Pinpoint the cell where the given text exists, returning its (X, Y) midpoint coordinate. 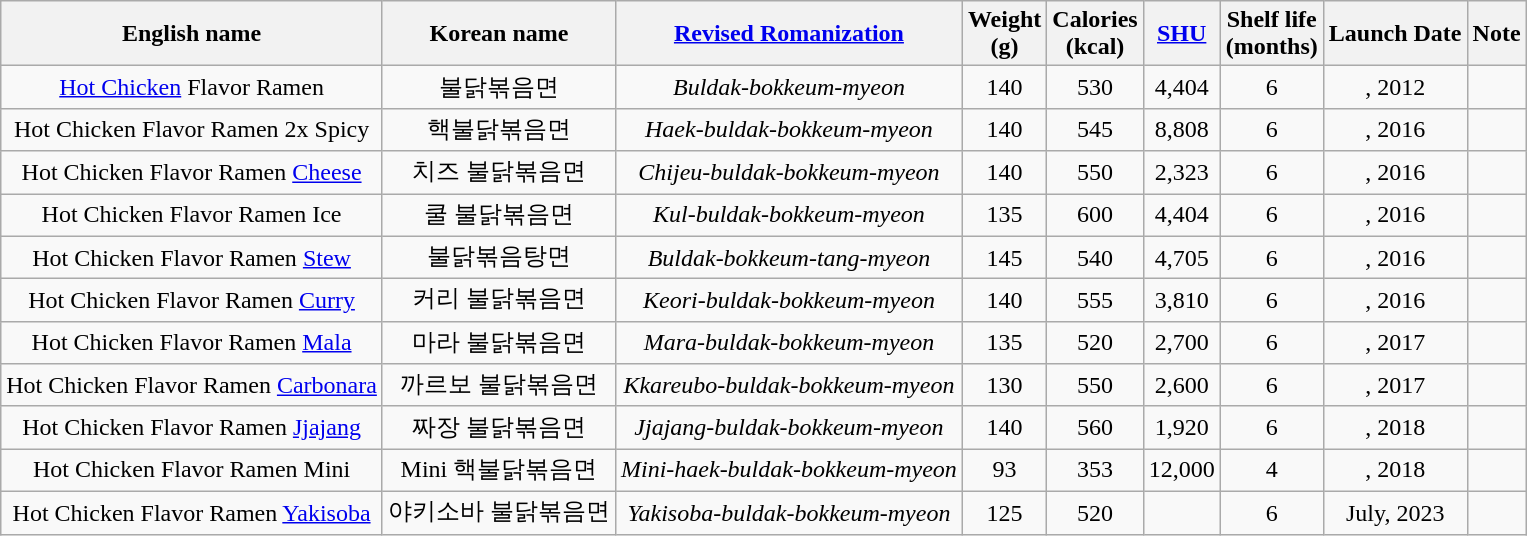
12,000 (1182, 470)
4,705 (1182, 258)
600 (1095, 216)
Buldak-bokkeum-tang-myeon (788, 258)
145 (1004, 258)
540 (1095, 258)
Weight(g) (1004, 34)
Haek-buldak-bokkeum-myeon (788, 130)
Shelf life(months) (1272, 34)
130 (1004, 386)
Hot Chicken Flavor Ramen Mini (192, 470)
Hot Chicken Flavor Ramen Ice (192, 216)
Hot Chicken Flavor Ramen Cheese (192, 172)
2,700 (1182, 342)
Hot Chicken Flavor Ramen Curry (192, 300)
Hot Chicken Flavor Ramen 2x Spicy (192, 130)
야키소바 불닭볶음면 (498, 512)
353 (1095, 470)
530 (1095, 88)
Hot Chicken Flavor Ramen Stew (192, 258)
125 (1004, 512)
Hot Chicken Flavor Ramen Mala (192, 342)
까르보 불닭볶음면 (498, 386)
Calories(kcal) (1095, 34)
, 2012 (1395, 88)
English name (192, 34)
4 (1272, 470)
3,810 (1182, 300)
커리 불닭볶음면 (498, 300)
Revised Romanization (788, 34)
Buldak-bokkeum-myeon (788, 88)
Jjajang-buldak-bokkeum-myeon (788, 428)
마라 불닭볶음면 (498, 342)
치즈 불닭볶음면 (498, 172)
Keori-buldak-bokkeum-myeon (788, 300)
Mini-haek-buldak-bokkeum-myeon (788, 470)
Chijeu-buldak-bokkeum-myeon (788, 172)
불닭볶음면 (498, 88)
짜장 불닭볶음면 (498, 428)
핵불닭볶음면 (498, 130)
545 (1095, 130)
2,323 (1182, 172)
Yakisoba-buldak-bokkeum-myeon (788, 512)
Korean name (498, 34)
Kul-buldak-bokkeum-myeon (788, 216)
2,600 (1182, 386)
Kkareubo-buldak-bokkeum-myeon (788, 386)
Launch Date (1395, 34)
8,808 (1182, 130)
Mara-buldak-bokkeum-myeon (788, 342)
불닭볶음탕면 (498, 258)
555 (1095, 300)
Hot Chicken Flavor Ramen (192, 88)
SHU (1182, 34)
1,920 (1182, 428)
July, 2023 (1395, 512)
쿨 불닭볶음면 (498, 216)
Hot Chicken Flavor Ramen Jjajang (192, 428)
Hot Chicken Flavor Ramen Yakisoba (192, 512)
560 (1095, 428)
Mini 핵불닭볶음면 (498, 470)
Hot Chicken Flavor Ramen Carbonara (192, 386)
Note (1496, 34)
93 (1004, 470)
